Output the [x, y] coordinate of the center of the cell containing the given text.  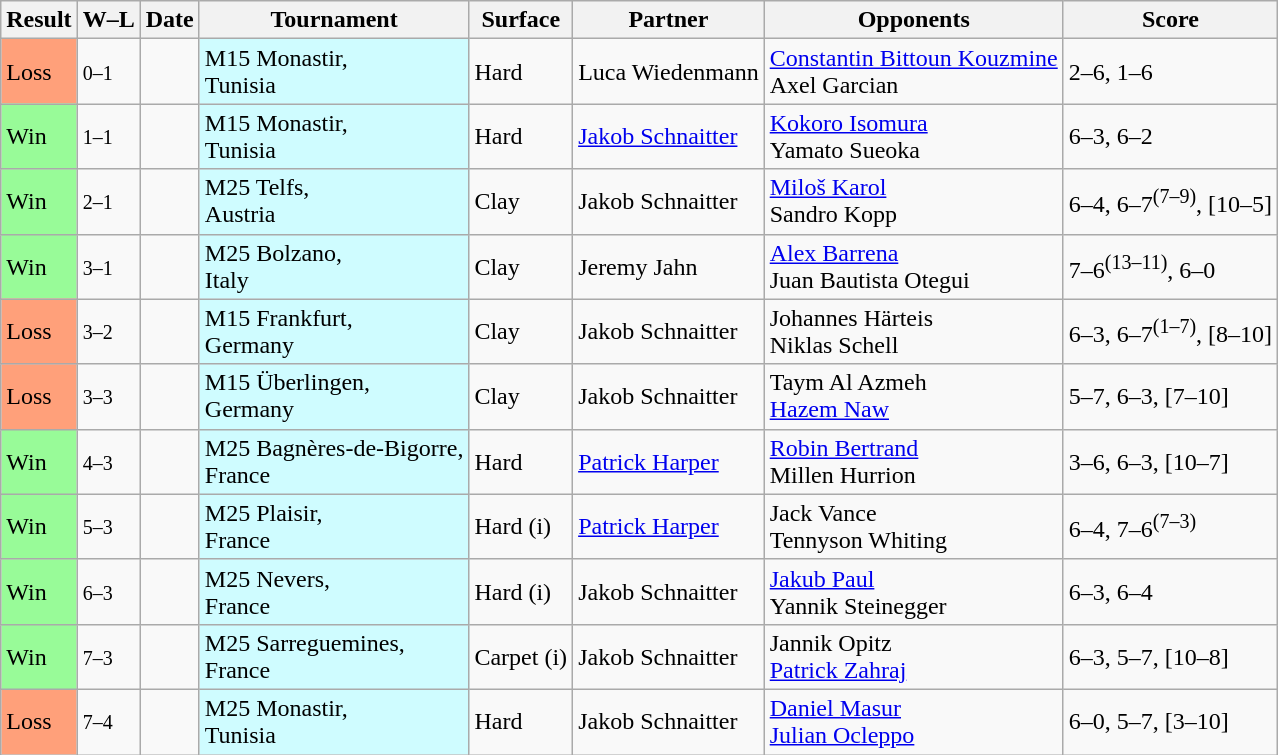
M25 Monastir, Tunisia [334, 722]
Miloš Karol Sandro Kopp [914, 202]
M15 Frankfurt, Germany [334, 332]
Jakub Paul Yannik Steinegger [914, 592]
Opponents [914, 20]
3–6, 6–3, [10–7] [1170, 462]
W–L [108, 20]
6–3, 6–4 [1170, 592]
3–3 [108, 396]
M25 Sarreguemines, France [334, 656]
Carpet (i) [521, 656]
M25 Plaisir, France [334, 526]
5–7, 6–3, [7–10] [1170, 396]
2–6, 1–6 [1170, 72]
3–1 [108, 266]
Johannes Härteis Niklas Schell [914, 332]
Taym Al Azmeh Hazem Naw [914, 396]
3–2 [108, 332]
Constantin Bittoun Kouzmine Axel Garcian [914, 72]
Partner [669, 20]
Result [39, 20]
7–3 [108, 656]
6–3, 6–2 [1170, 136]
Surface [521, 20]
Robin Bertrand Millen Hurrion [914, 462]
7–4 [108, 722]
6–0, 5–7, [3–10] [1170, 722]
M25 Bagnères-de-Bigorre, France [334, 462]
2–1 [108, 202]
1–1 [108, 136]
M25 Nevers, France [334, 592]
Tournament [334, 20]
6–3, 6–7(1–7), [8–10] [1170, 332]
6–3 [108, 592]
6–4, 7–6(7–3) [1170, 526]
6–4, 6–7(7–9), [10–5] [1170, 202]
Date [170, 20]
M15 Überlingen, Germany [334, 396]
M25 Telfs, Austria [334, 202]
Daniel Masur Julian Ocleppo [914, 722]
7–6(13–11), 6–0 [1170, 266]
Jannik Opitz Patrick Zahraj [914, 656]
Luca Wiedenmann [669, 72]
Kokoro Isomura Yamato Sueoka [914, 136]
Jack Vance Tennyson Whiting [914, 526]
Alex Barrena Juan Bautista Otegui [914, 266]
Score [1170, 20]
0–1 [108, 72]
4–3 [108, 462]
6–3, 5–7, [10–8] [1170, 656]
M25 Bolzano, Italy [334, 266]
5–3 [108, 526]
Jeremy Jahn [669, 266]
